Output the (x, y) coordinate of the center of the cell containing the given text.  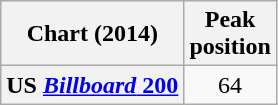
Peakposition (230, 34)
US Billboard 200 (92, 85)
Chart (2014) (92, 34)
64 (230, 85)
